Capture the cell that displays the provided text and extract its (x, y) central coordinate. 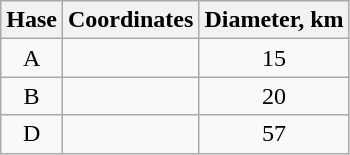
D (32, 134)
Diameter, km (274, 20)
57 (274, 134)
20 (274, 96)
A (32, 58)
Coordinates (130, 20)
B (32, 96)
15 (274, 58)
Hase (32, 20)
